Return the (x, y) coordinate for the center point of the cell that contains the specified text.  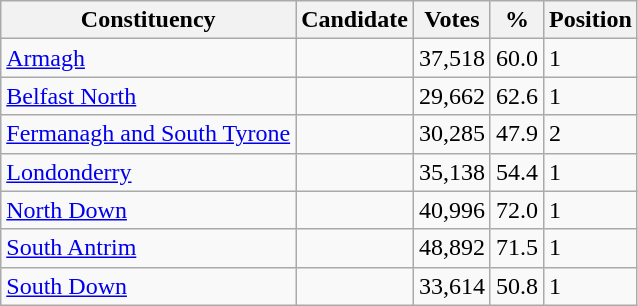
% (516, 20)
54.4 (516, 172)
North Down (148, 210)
60.0 (516, 58)
29,662 (452, 96)
Londonderry (148, 172)
Fermanagh and South Tyrone (148, 134)
71.5 (516, 248)
30,285 (452, 134)
Position (591, 20)
35,138 (452, 172)
62.6 (516, 96)
Armagh (148, 58)
Constituency (148, 20)
Belfast North (148, 96)
47.9 (516, 134)
2 (591, 134)
33,614 (452, 286)
South Antrim (148, 248)
40,996 (452, 210)
South Down (148, 286)
72.0 (516, 210)
Candidate (355, 20)
48,892 (452, 248)
50.8 (516, 286)
37,518 (452, 58)
Votes (452, 20)
